For the text-containing cell, return its midpoint in (x, y) coordinate format. 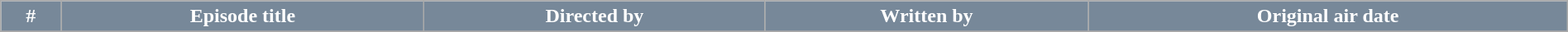
Episode title (243, 16)
# (31, 16)
Written by (926, 16)
Original air date (1328, 16)
Directed by (595, 16)
